Locate the cell with the specified text and output its [x, y] center coordinate. 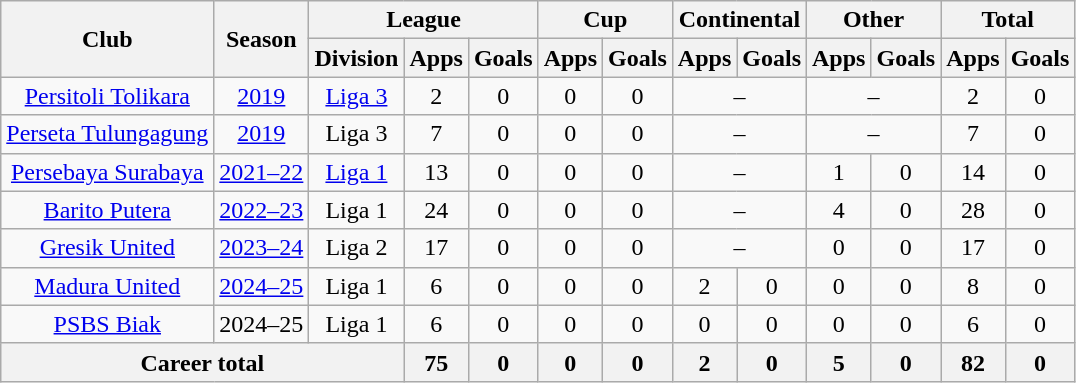
28 [973, 210]
8 [973, 286]
1 [839, 172]
4 [839, 210]
Season [262, 39]
Total [1008, 20]
Other [874, 20]
Liga 2 [356, 248]
League [424, 20]
2022–23 [262, 210]
24 [436, 210]
Madura United [108, 286]
13 [436, 172]
75 [436, 362]
14 [973, 172]
Persebaya Surabaya [108, 172]
Club [108, 39]
Persitoli Tolikara [108, 96]
Perseta Tulungagung [108, 134]
Barito Putera [108, 210]
PSBS Biak [108, 324]
Cup [605, 20]
5 [839, 362]
Continental [739, 20]
Career total [202, 362]
Division [356, 58]
82 [973, 362]
2023–24 [262, 248]
Gresik United [108, 248]
2021–22 [262, 172]
